Return the [x, y] coordinate for the center point of the cell that contains the specified text.  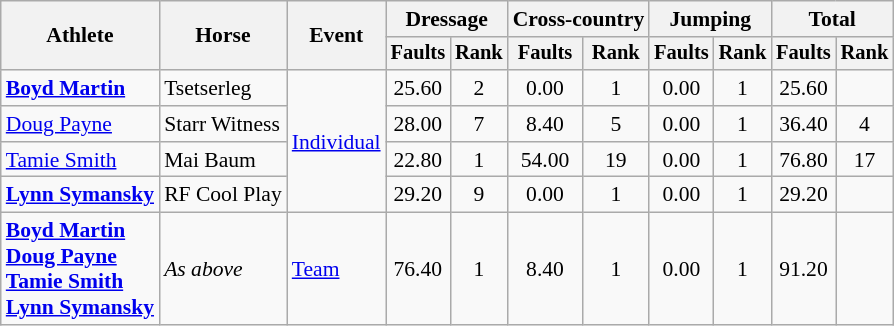
76.40 [418, 269]
91.20 [803, 269]
Boyd MartinDoug PayneTamie SmithLynn Symansky [80, 269]
Individual [336, 141]
As above [223, 269]
9 [479, 195]
22.80 [418, 160]
Tsetserleg [223, 88]
Athlete [80, 36]
7 [479, 124]
Doug Payne [80, 124]
Total [832, 19]
19 [616, 160]
4 [865, 124]
Boyd Martin [80, 88]
Event [336, 36]
Jumping [710, 19]
Cross-country [579, 19]
Team [336, 269]
Lynn Symansky [80, 195]
RF Cool Play [223, 195]
Mai Baum [223, 160]
Dressage [447, 19]
2 [479, 88]
5 [616, 124]
28.00 [418, 124]
76.80 [803, 160]
17 [865, 160]
54.00 [546, 160]
36.40 [803, 124]
Starr Witness [223, 124]
Horse [223, 36]
Tamie Smith [80, 160]
